Extract the [x, y] coordinate from the center of the cell holding the provided text.  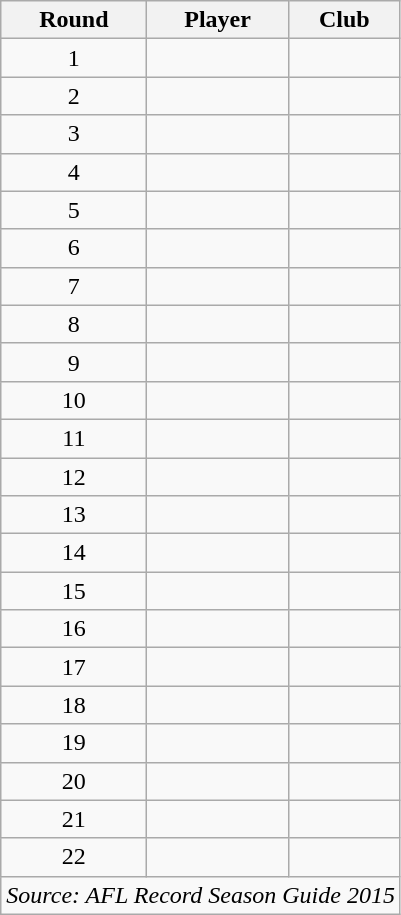
22 [74, 857]
16 [74, 629]
1 [74, 58]
7 [74, 286]
Club [344, 20]
10 [74, 400]
Source: AFL Record Season Guide 2015 [201, 895]
18 [74, 705]
9 [74, 362]
3 [74, 134]
4 [74, 172]
5 [74, 210]
13 [74, 515]
12 [74, 477]
19 [74, 743]
Round [74, 20]
Player [218, 20]
11 [74, 438]
20 [74, 781]
15 [74, 591]
8 [74, 324]
17 [74, 667]
21 [74, 819]
14 [74, 553]
2 [74, 96]
6 [74, 248]
